Output the (x, y) coordinate of the center of the cell containing the given text.  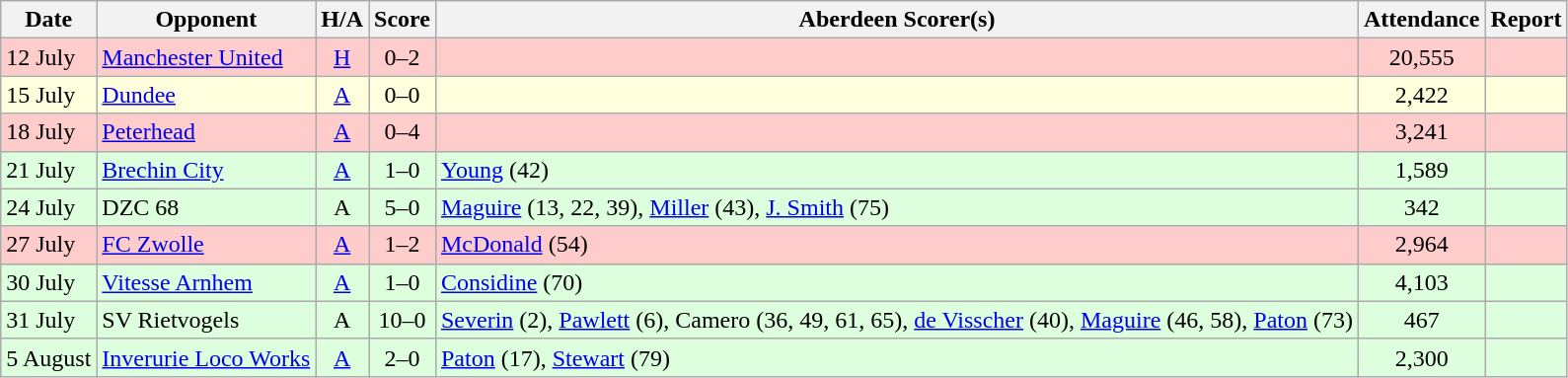
Attendance (1421, 20)
31 July (49, 320)
DZC 68 (206, 207)
15 July (49, 95)
2,300 (1421, 357)
H (342, 57)
2,422 (1421, 95)
Manchester United (206, 57)
4,103 (1421, 282)
0–0 (403, 95)
18 July (49, 132)
5 August (49, 357)
342 (1421, 207)
Brechin City (206, 170)
Maguire (13, 22, 39), Miller (43), J. Smith (75) (896, 207)
Aberdeen Scorer(s) (896, 20)
Dundee (206, 95)
Vitesse Arnhem (206, 282)
2,964 (1421, 245)
Young (42) (896, 170)
27 July (49, 245)
Opponent (206, 20)
1–2 (403, 245)
Paton (17), Stewart (79) (896, 357)
SV Rietvogels (206, 320)
Date (49, 20)
1,589 (1421, 170)
FC Zwolle (206, 245)
McDonald (54) (896, 245)
Score (403, 20)
30 July (49, 282)
24 July (49, 207)
20,555 (1421, 57)
Considine (70) (896, 282)
21 July (49, 170)
12 July (49, 57)
0–4 (403, 132)
5–0 (403, 207)
Report (1526, 20)
0–2 (403, 57)
Severin (2), Pawlett (6), Camero (36, 49, 61, 65), de Visscher (40), Maguire (46, 58), Paton (73) (896, 320)
10–0 (403, 320)
3,241 (1421, 132)
Peterhead (206, 132)
H/A (342, 20)
467 (1421, 320)
2–0 (403, 357)
Inverurie Loco Works (206, 357)
